Output the [X, Y] coordinate of the center of the cell containing the given text.  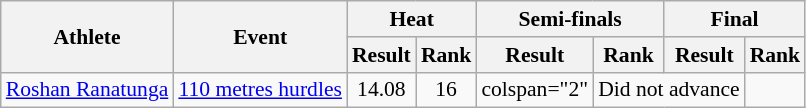
16 [446, 90]
Athlete [88, 36]
Semi-finals [570, 19]
Heat [412, 19]
14.08 [382, 90]
colspan="2" [534, 90]
Roshan Ranatunga [88, 90]
Final [734, 19]
Event [260, 36]
110 metres hurdles [260, 90]
Did not advance [669, 90]
